Identify which cell holds the provided text, then report its (x, y) central coordinate. 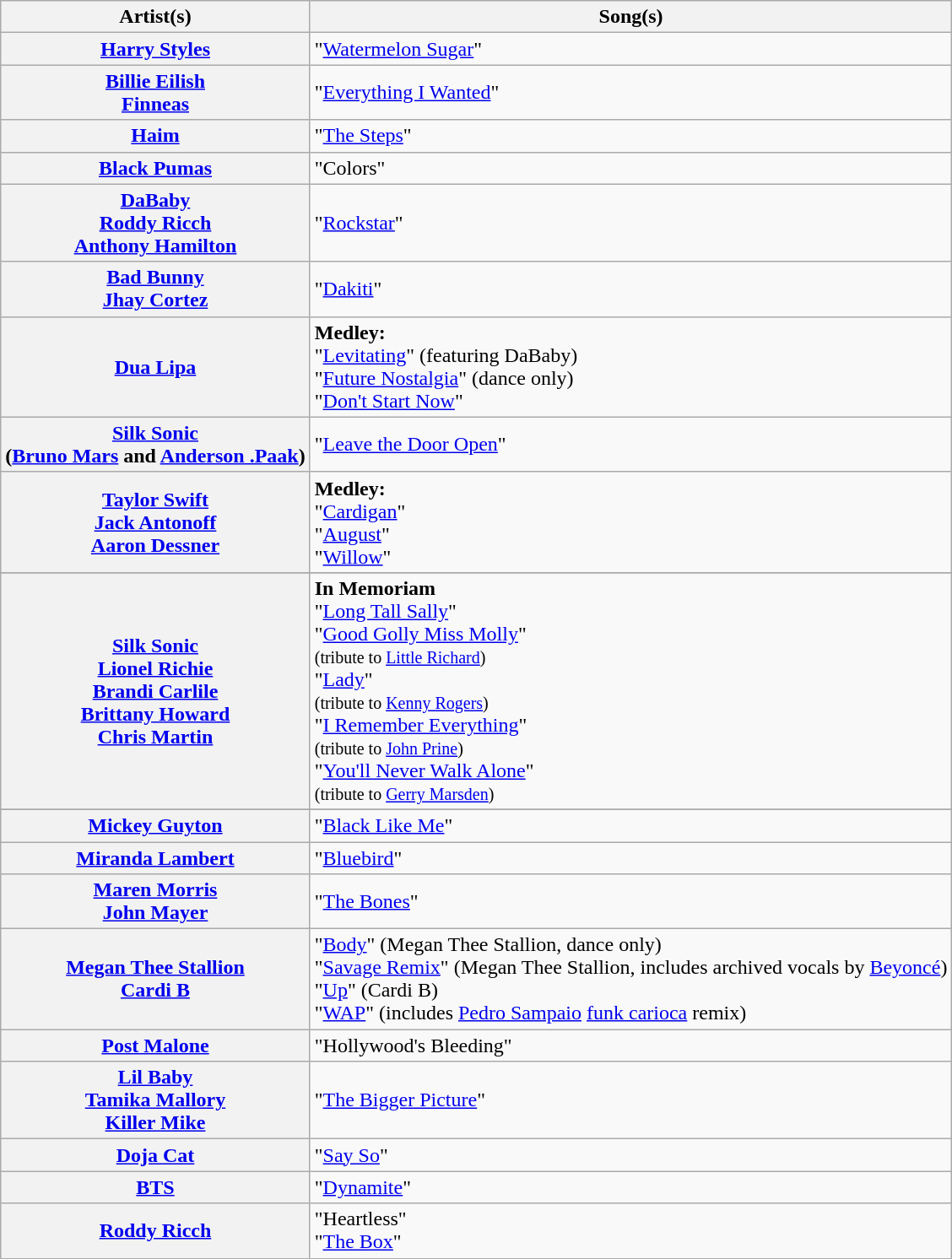
Bad BunnyJhay Cortez (155, 289)
Silk Sonic(Bruno Mars and Anderson .Paak) (155, 444)
Megan Thee StallionCardi B (155, 979)
DaBabyRoddy RicchAnthony Hamilton (155, 223)
Medley:"Cardigan" "August" "Willow" (631, 521)
"Dynamite" (631, 1187)
"Leave the Door Open" (631, 444)
"Colors" (631, 168)
Taylor SwiftJack AntonoffAaron Dessner (155, 521)
Harry Styles (155, 49)
Roddy Ricch (155, 1230)
"Rockstar" (631, 223)
Artist(s) (155, 17)
"The Bigger Picture" (631, 1100)
Medley:"Levitating" (featuring DaBaby)"Future Nostalgia" (dance only)"Don't Start Now" (631, 366)
Dua Lipa (155, 366)
Doja Cat (155, 1155)
"The Steps" (631, 136)
Miranda Lambert (155, 858)
"Dakiti" (631, 289)
Billie EilishFinneas (155, 93)
"Everything I Wanted" (631, 93)
Song(s) (631, 17)
Silk Sonic Lionel Richie Brandi Carlile Brittany Howard Chris Martin (155, 690)
"Hollywood's Bleeding" (631, 1046)
"Heartless""The Box" (631, 1230)
"Black Like Me" (631, 825)
Haim (155, 136)
"Bluebird" (631, 858)
Post Malone (155, 1046)
Black Pumas (155, 168)
"The Bones" (631, 901)
"Say So" (631, 1155)
Mickey Guyton (155, 825)
Lil BabyTamika MalloryKiller Mike (155, 1100)
"Watermelon Sugar" (631, 49)
Maren MorrisJohn Mayer (155, 901)
BTS (155, 1187)
